Scan for the cell matching the given text and deliver its (x, y) coordinate at center. 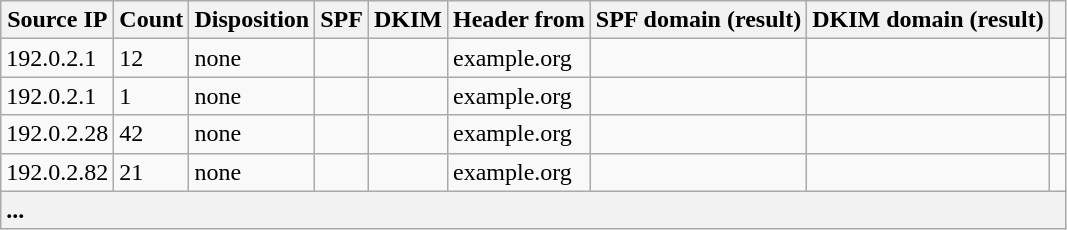
... (534, 210)
Count (152, 20)
Source IP (58, 20)
SPF domain (result) (698, 20)
1 (152, 96)
DKIM (408, 20)
21 (152, 172)
DKIM domain (result) (928, 20)
192.0.2.28 (58, 134)
12 (152, 58)
SPF (342, 20)
Disposition (252, 20)
Header from (518, 20)
42 (152, 134)
192.0.2.82 (58, 172)
